Return (x, y) of the center of cell containing provided text 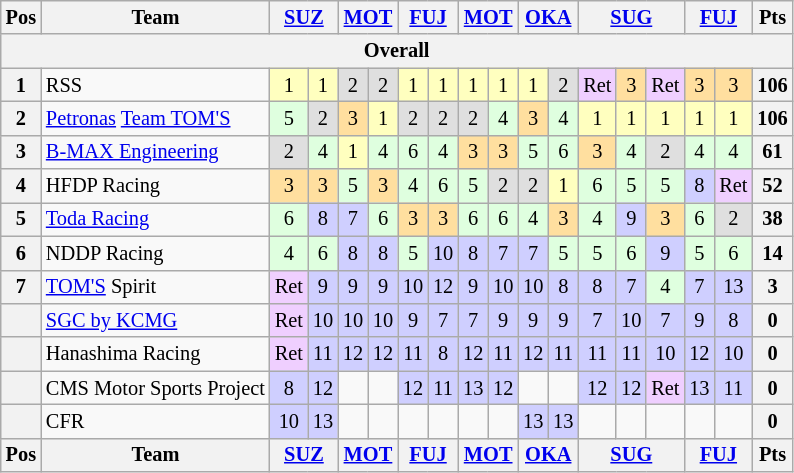
HFDP Racing (156, 186)
Hanashima Racing (156, 354)
61 (772, 152)
14 (772, 253)
TOM'S Spirit (156, 287)
CMS Motor Sports Project (156, 388)
CFR (156, 421)
SGC by KCMG (156, 320)
RSS (156, 85)
NDDP Racing (156, 253)
B-MAX Engineering (156, 152)
Overall (397, 51)
52 (772, 186)
Petronas Team TOM'S (156, 118)
38 (772, 219)
Toda Racing (156, 219)
